Return [x, y] of the center of cell containing provided text 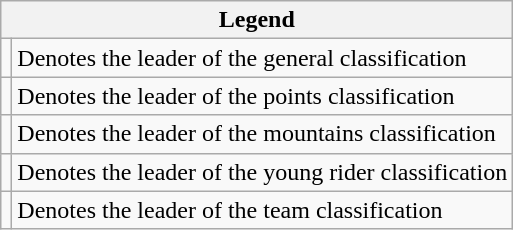
Legend [257, 20]
Denotes the leader of the mountains classification [262, 134]
Denotes the leader of the young rider classification [262, 172]
Denotes the leader of the general classification [262, 58]
Denotes the leader of the points classification [262, 96]
Denotes the leader of the team classification [262, 210]
